Search for the cell housing the specified text and yield its [X, Y] center coordinate. 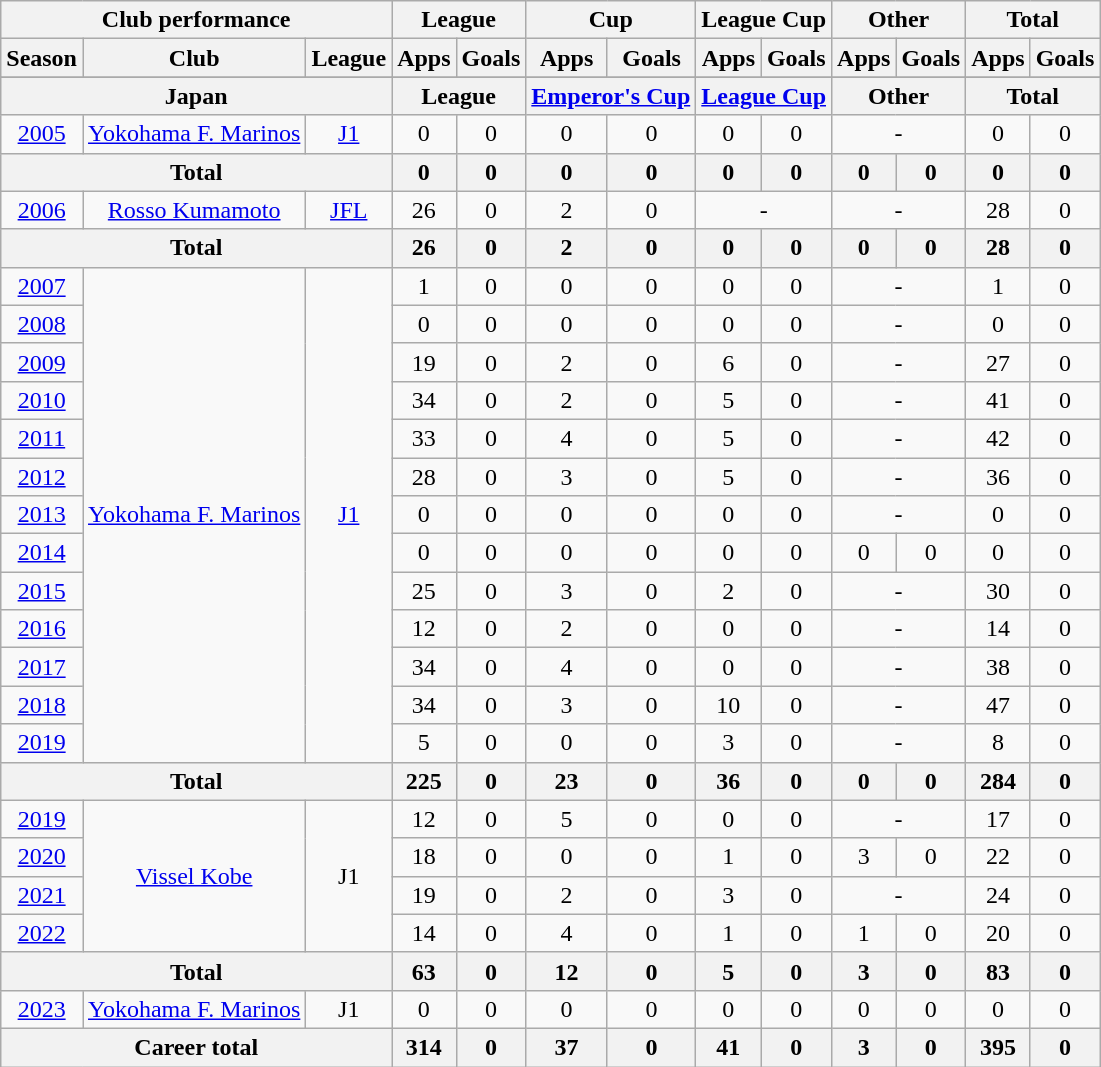
2008 [42, 324]
17 [998, 819]
Club [194, 58]
37 [567, 1047]
JFL [349, 210]
2022 [42, 933]
2021 [42, 895]
38 [998, 667]
Season [42, 58]
83 [998, 971]
2005 [42, 134]
Cup [611, 20]
225 [424, 781]
Career total [196, 1047]
Emperor's Cup [611, 96]
6 [728, 362]
2012 [42, 477]
2010 [42, 400]
2007 [42, 286]
2023 [42, 1009]
2017 [42, 667]
47 [998, 705]
23 [567, 781]
18 [424, 857]
2006 [42, 210]
2011 [42, 438]
2020 [42, 857]
30 [998, 591]
63 [424, 971]
395 [998, 1047]
33 [424, 438]
284 [998, 781]
2015 [42, 591]
2018 [42, 705]
27 [998, 362]
2016 [42, 629]
20 [998, 933]
Japan [196, 96]
8 [998, 743]
314 [424, 1047]
25 [424, 591]
22 [998, 857]
2014 [42, 553]
Vissel Kobe [194, 876]
Rosso Kumamoto [194, 210]
2009 [42, 362]
10 [728, 705]
2013 [42, 515]
42 [998, 438]
24 [998, 895]
Club performance [196, 20]
